For the text-containing cell, return its midpoint in [X, Y] coordinate format. 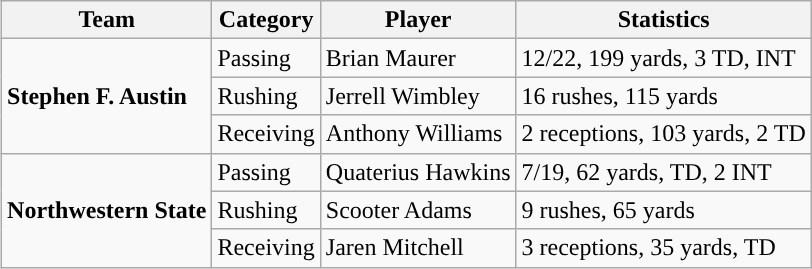
Statistics [664, 20]
Category [266, 20]
3 receptions, 35 yards, TD [664, 248]
Jaren Mitchell [418, 248]
Quaterius Hawkins [418, 172]
16 rushes, 115 yards [664, 96]
2 receptions, 103 yards, 2 TD [664, 134]
Northwestern State [107, 210]
Anthony Williams [418, 134]
7/19, 62 yards, TD, 2 INT [664, 172]
Stephen F. Austin [107, 96]
Jerrell Wimbley [418, 96]
Team [107, 20]
9 rushes, 65 yards [664, 210]
Scooter Adams [418, 210]
Brian Maurer [418, 58]
12/22, 199 yards, 3 TD, INT [664, 58]
Player [418, 20]
